Find where the given text appears and provide that cell's center as [X, Y] coordinate. 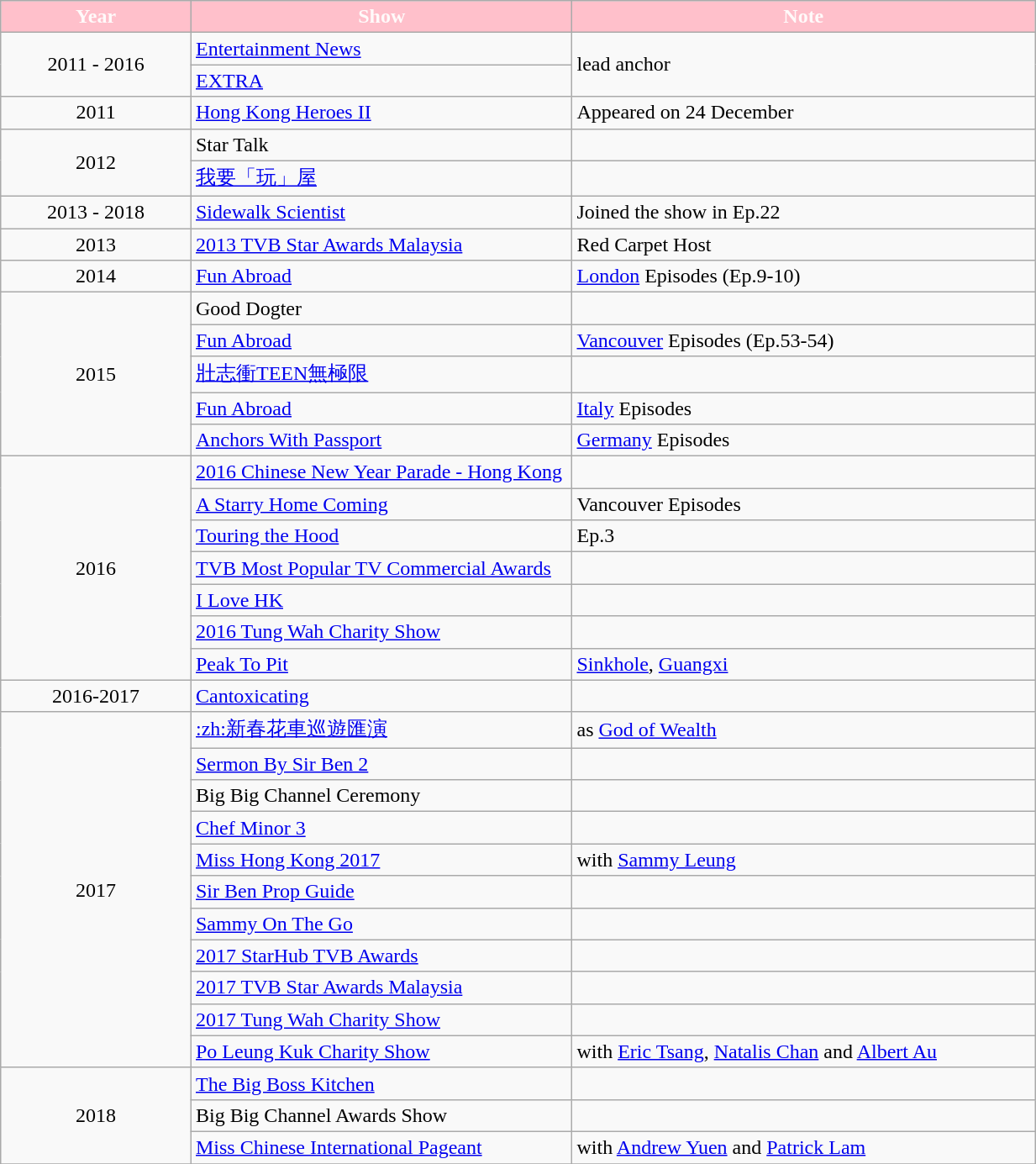
2013 - 2018 [96, 213]
Show [381, 17]
Note [803, 17]
A Starry Home Coming [381, 504]
Chef Minor 3 [381, 828]
Appeared on 24 December [803, 113]
2014 [96, 277]
2016-2017 [96, 696]
2012 [96, 163]
as God of Wealth [803, 729]
2016 Tung Wah Charity Show [381, 632]
Peak To Pit [381, 664]
Big Big Channel Awards Show [381, 1115]
Sinkhole, Guangxi [803, 664]
2017 [96, 889]
:zh:新春花車巡遊匯演 [381, 729]
2017 Tung Wah Charity Show [381, 1019]
Ep.3 [803, 536]
Big Big Channel Ceremony [381, 796]
2011 [96, 113]
Touring the Hood [381, 536]
2016 [96, 568]
Miss Hong Kong 2017 [381, 860]
Entertainment News [381, 49]
Red Carpet Host [803, 245]
Italy Episodes [803, 408]
2013 [96, 245]
with Sammy Leung [803, 860]
TVB Most Popular TV Commercial Awards [381, 568]
Sidewalk Scientist [381, 213]
Germany Episodes [803, 440]
I Love HK [381, 600]
Sermon By Sir Ben 2 [381, 764]
2017 TVB Star Awards Malaysia [381, 988]
Joined the show in Ep.22 [803, 213]
Star Talk [381, 145]
Sir Ben Prop Guide [381, 892]
The Big Boss Kitchen [381, 1083]
with Andrew Yuen and Patrick Lam [803, 1147]
Sammy On The Go [381, 924]
2018 [96, 1115]
我要「玩」屋 [381, 178]
Miss Chinese International Pageant [381, 1147]
Vancouver Episodes (Ep.53-54) [803, 340]
lead anchor [803, 65]
2013 TVB Star Awards Malaysia [381, 245]
Po Leung Kuk Charity Show [381, 1051]
2011 - 2016 [96, 65]
Anchors With Passport [381, 440]
2017 StarHub TVB Awards [381, 956]
Cantoxicating [381, 696]
壯志衝TEEN無極限 [381, 375]
Good Dogter [381, 308]
Year [96, 17]
London Episodes (Ep.9-10) [803, 277]
2015 [96, 375]
Hong Kong Heroes II [381, 113]
Vancouver Episodes [803, 504]
EXTRA [381, 81]
2016 Chinese New Year Parade - Hong Kong [381, 472]
with Eric Tsang, Natalis Chan and Albert Au [803, 1051]
